Search for the cell housing the specified text and yield its (x, y) center coordinate. 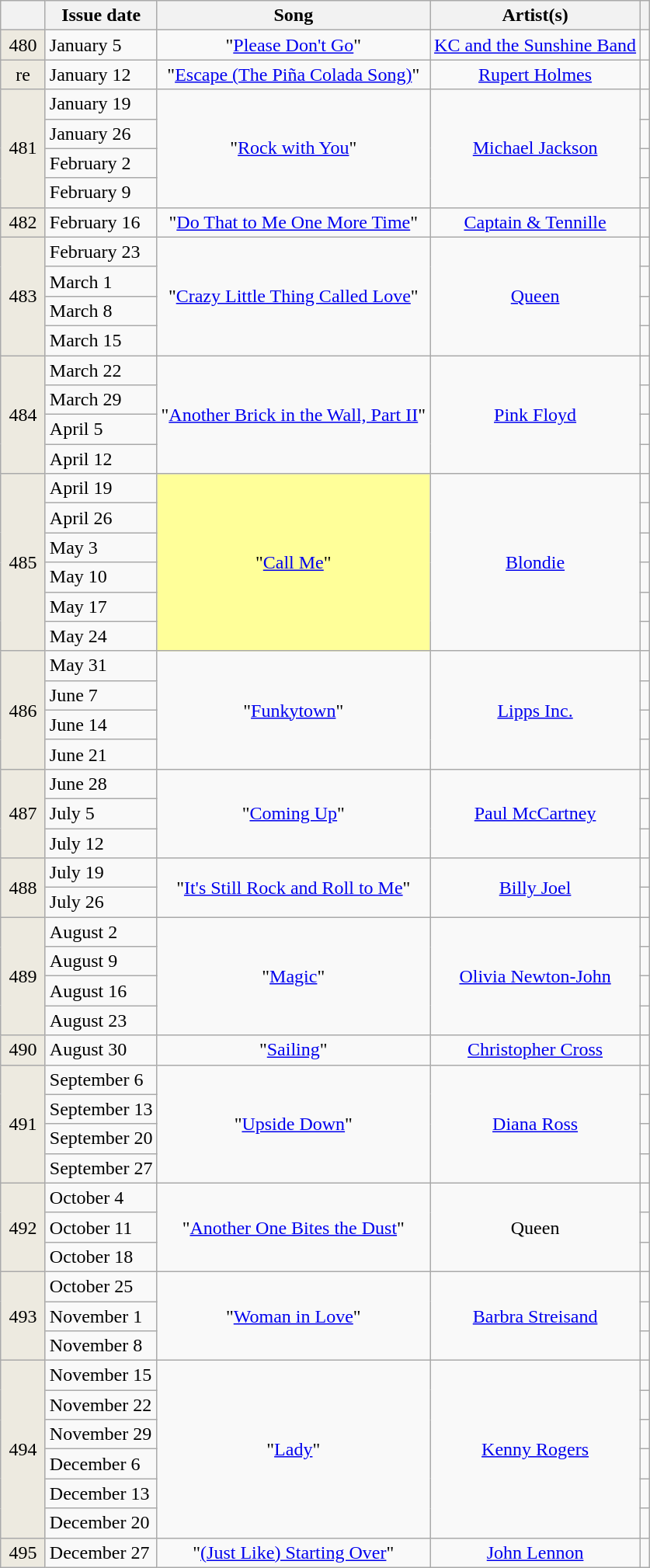
"Magic" (294, 976)
Paul McCartney (536, 813)
February 9 (101, 193)
486 (23, 710)
November 22 (101, 1405)
June 7 (101, 695)
484 (23, 415)
492 (23, 1227)
October 18 (101, 1257)
February 16 (101, 222)
March 15 (101, 340)
Issue date (101, 16)
"Please Don't Go" (294, 45)
November 8 (101, 1346)
493 (23, 1316)
November 29 (101, 1434)
"Another One Bites the Dust" (294, 1227)
Michael Jackson (536, 148)
August 30 (101, 1050)
Billy Joel (536, 888)
"Do That to Me One More Time" (294, 222)
"Coming Up" (294, 813)
re (23, 75)
Olivia Newton-John (536, 976)
485 (23, 562)
July 26 (101, 902)
October 25 (101, 1286)
December 27 (101, 1552)
Artist(s) (536, 16)
"Another Brick in the Wall, Part II" (294, 415)
489 (23, 976)
490 (23, 1050)
483 (23, 296)
April 12 (101, 459)
"It's Still Rock and Roll to Me" (294, 888)
May 31 (101, 666)
June 28 (101, 784)
February 2 (101, 163)
September 27 (101, 1168)
December 6 (101, 1464)
October 4 (101, 1198)
"Woman in Love" (294, 1316)
May 3 (101, 548)
May 10 (101, 577)
February 23 (101, 252)
"Lady" (294, 1449)
Captain & Tennille (536, 222)
"Rock with You" (294, 148)
480 (23, 45)
March 8 (101, 311)
"Sailing" (294, 1050)
Blondie (536, 562)
John Lennon (536, 1552)
Christopher Cross (536, 1050)
Kenny Rogers (536, 1449)
July 12 (101, 843)
August 2 (101, 932)
482 (23, 222)
494 (23, 1449)
Pink Floyd (536, 415)
April 5 (101, 429)
"(Just Like) Starting Over" (294, 1552)
Diana Ross (536, 1124)
September 13 (101, 1109)
August 16 (101, 991)
July 19 (101, 873)
August 9 (101, 961)
April 26 (101, 518)
"Crazy Little Thing Called Love" (294, 296)
September 6 (101, 1080)
December 13 (101, 1493)
"Call Me" (294, 562)
June 21 (101, 754)
March 22 (101, 370)
"Upside Down" (294, 1124)
495 (23, 1552)
481 (23, 148)
January 12 (101, 75)
KC and the Sunshine Band (536, 45)
March 29 (101, 400)
July 5 (101, 813)
April 19 (101, 488)
Barbra Streisand (536, 1316)
491 (23, 1124)
Rupert Holmes (536, 75)
June 14 (101, 725)
January 26 (101, 134)
"Escape (The Piña Colada Song)" (294, 75)
487 (23, 813)
September 20 (101, 1139)
488 (23, 888)
May 17 (101, 607)
May 24 (101, 636)
August 23 (101, 1020)
November 15 (101, 1375)
January 5 (101, 45)
Song (294, 16)
November 1 (101, 1316)
January 19 (101, 104)
"Funkytown" (294, 710)
October 11 (101, 1227)
December 20 (101, 1523)
Lipps Inc. (536, 710)
March 1 (101, 281)
